Output the [X, Y] coordinate of the center of the cell containing the given text.  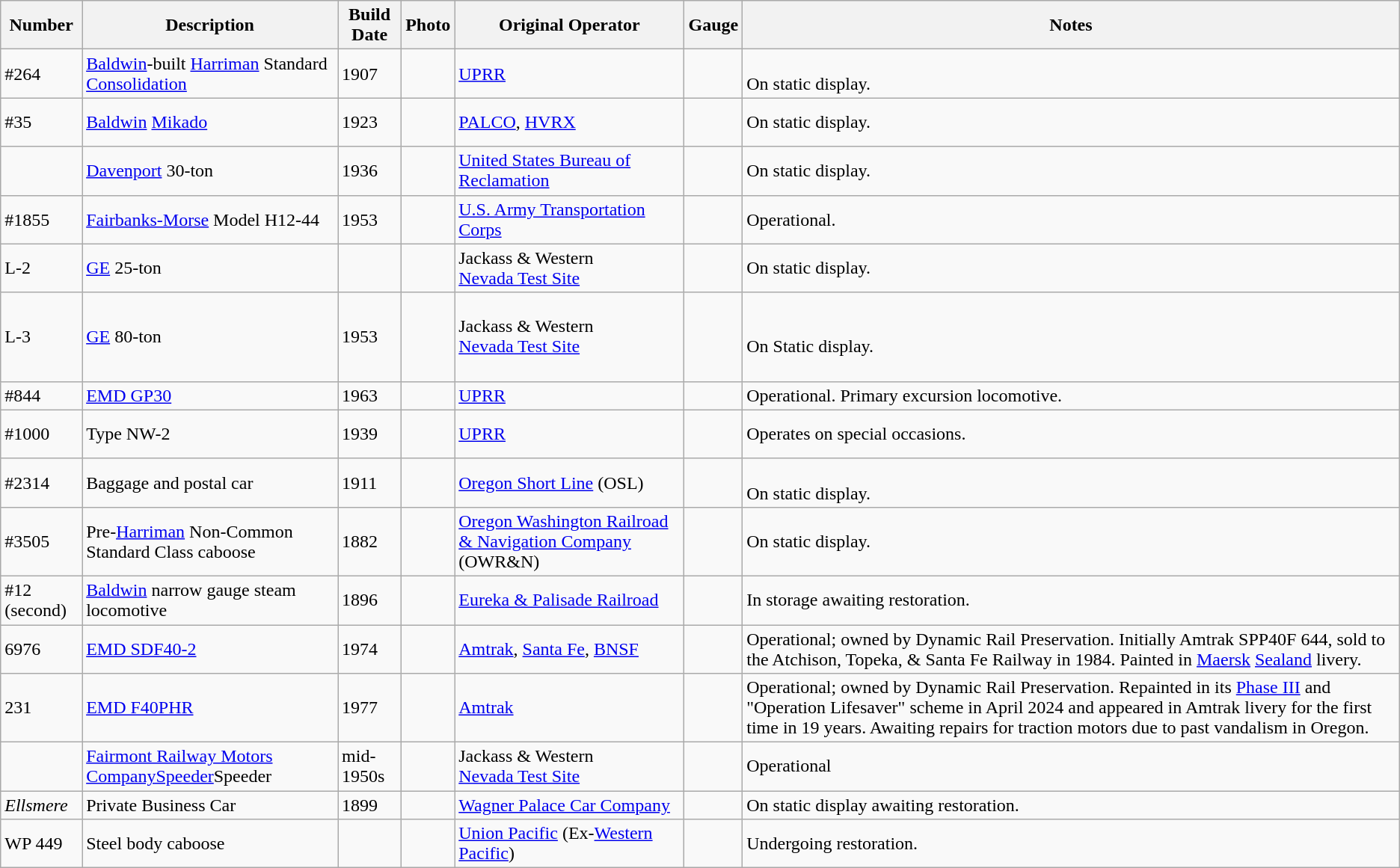
Gauge [713, 25]
1899 [369, 805]
Undergoing restoration. [1071, 843]
Baggage and postal car [210, 483]
L-3 [42, 336]
Baldwin narrow gauge steam locomotive [210, 600]
Wagner Palace Car Company [570, 805]
Fairbanks-Morse Model H12-44 [210, 220]
EMD SDF40-2 [210, 649]
mid-1950s [369, 767]
Eureka & Palisade Railroad [570, 600]
Private Business Car [210, 805]
1977 [369, 708]
Photo [428, 25]
Description [210, 25]
#35 [42, 123]
EMD GP30 [210, 395]
1896 [369, 600]
On Static display. [1071, 336]
WP 449 [42, 843]
#2314 [42, 483]
Steel body caboose [210, 843]
Operational. [1071, 220]
#264 [42, 73]
1963 [369, 395]
Operational [1071, 767]
#12 (second) [42, 600]
1939 [369, 434]
Ellsmere [42, 805]
1974 [369, 649]
GE 80-ton [210, 336]
231 [42, 708]
Operates on special occasions. [1071, 434]
Number [42, 25]
1882 [369, 541]
Build Date [369, 25]
#1855 [42, 220]
On static display awaiting restoration. [1071, 805]
Union Pacific (Ex-Western Pacific) [570, 843]
Operational. Primary excursion locomotive. [1071, 395]
U.S. Army Transportation Corps [570, 220]
L-2 [42, 268]
1923 [369, 123]
Baldwin Mikado [210, 123]
Original Operator [570, 25]
Type NW-2 [210, 434]
Davenport 30-ton [210, 170]
EMD F40PHR [210, 708]
PALCO, HVRX [570, 123]
Amtrak, Santa Fe, BNSF [570, 649]
Pre-Harriman Non-Common Standard Class caboose [210, 541]
Baldwin-built Harriman Standard Consolidation [210, 73]
6976 [42, 649]
#844 [42, 395]
Oregon Short Line (OSL) [570, 483]
1936 [369, 170]
#1000 [42, 434]
United States Bureau of Reclamation [570, 170]
GE 25-ton [210, 268]
Notes [1071, 25]
1907 [369, 73]
Oregon Washington Railroad & Navigation Company (OWR&N) [570, 541]
In storage awaiting restoration. [1071, 600]
#3505 [42, 541]
1911 [369, 483]
Amtrak [570, 708]
Fairmont Railway Motors CompanySpeederSpeeder [210, 767]
